Detect which cell encompasses the target text, then output its (x, y) center coordinate. 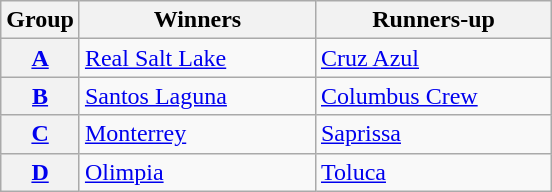
Saprissa (433, 134)
Winners (197, 20)
Real Salt Lake (197, 58)
Olimpia (197, 172)
Runners-up (433, 20)
Santos Laguna (197, 96)
Columbus Crew (433, 96)
B (40, 96)
A (40, 58)
C (40, 134)
Cruz Azul (433, 58)
D (40, 172)
Toluca (433, 172)
Monterrey (197, 134)
Group (40, 20)
